Search for the cell housing the specified text and yield its [X, Y] center coordinate. 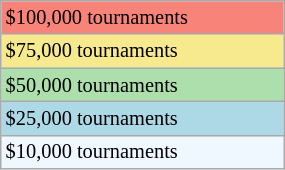
$100,000 tournaments [142, 17]
$25,000 tournaments [142, 118]
$10,000 tournaments [142, 152]
$50,000 tournaments [142, 85]
$75,000 tournaments [142, 51]
